Locate the cell with the specified text and output its [X, Y] center coordinate. 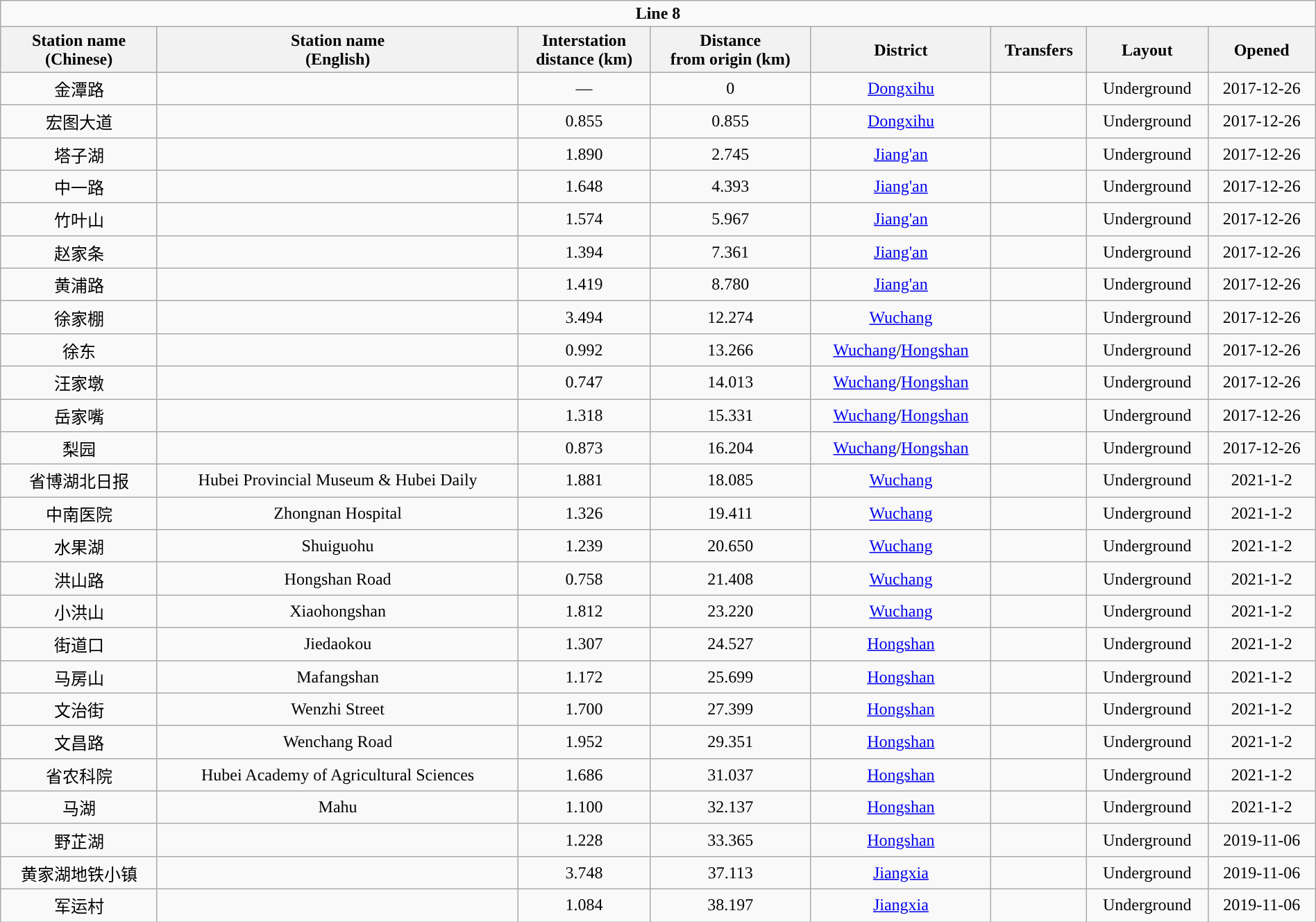
Line 8 [658, 14]
1.239 [584, 546]
1.700 [584, 710]
21.408 [730, 579]
竹叶山 [79, 219]
12.274 [730, 317]
37.113 [730, 872]
29.351 [730, 741]
24.527 [730, 644]
Wenchang Road [337, 741]
马房山 [79, 676]
4.393 [730, 186]
1.890 [584, 154]
马湖 [79, 807]
20.650 [730, 546]
1.686 [584, 775]
Shuiguohu [337, 546]
中南医院 [79, 514]
3.494 [584, 317]
汪家墩 [79, 382]
1.394 [584, 251]
军运村 [79, 905]
33.365 [730, 840]
赵家条 [79, 251]
黄家湖地铁小镇 [79, 872]
宏图大道 [79, 121]
Hongshan Road [337, 579]
梨园 [79, 449]
Transfers [1039, 50]
Station name(English) [337, 50]
Mafangshan [337, 676]
1.100 [584, 807]
黄浦路 [79, 285]
23.220 [730, 611]
13.266 [730, 350]
中一路 [79, 186]
1.228 [584, 840]
3.748 [584, 872]
文昌路 [79, 741]
1.172 [584, 676]
14.013 [730, 382]
District [901, 50]
省农科院 [79, 775]
31.037 [730, 775]
Hubei Provincial Museum & Hubei Daily [337, 480]
金潭路 [79, 89]
15.331 [730, 415]
野芷湖 [79, 840]
0.747 [584, 382]
1.648 [584, 186]
2.745 [730, 154]
— [584, 89]
19.411 [730, 514]
塔子湖 [79, 154]
27.399 [730, 710]
Mahu [337, 807]
32.137 [730, 807]
Hubei Academy of Agricultural Sciences [337, 775]
1.812 [584, 611]
1.574 [584, 219]
38.197 [730, 905]
1.419 [584, 285]
25.699 [730, 676]
1.326 [584, 514]
省博湖北日报 [79, 480]
Distancefrom origin (km) [730, 50]
街道口 [79, 644]
岳家嘴 [79, 415]
8.780 [730, 285]
1.881 [584, 480]
Wenzhi Street [337, 710]
1.318 [584, 415]
Zhongnan Hospital [337, 514]
0.873 [584, 449]
5.967 [730, 219]
小洪山 [79, 611]
Layout [1147, 50]
Interstationdistance (km) [584, 50]
0.992 [584, 350]
0 [730, 89]
Station name(Chinese) [79, 50]
1.952 [584, 741]
18.085 [730, 480]
0.758 [584, 579]
徐家棚 [79, 317]
Opened [1262, 50]
洪山路 [79, 579]
徐东 [79, 350]
7.361 [730, 251]
1.307 [584, 644]
文治街 [79, 710]
1.084 [584, 905]
16.204 [730, 449]
水果湖 [79, 546]
Jiedaokou [337, 644]
Xiaohongshan [337, 611]
